Search for the cell housing the specified text and yield its (x, y) center coordinate. 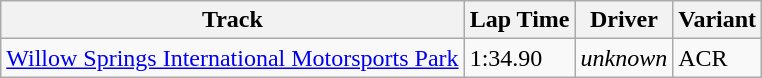
Variant (718, 20)
Lap Time (520, 20)
Willow Springs International Motorsports Park (232, 58)
ACR (718, 58)
unknown (624, 58)
Track (232, 20)
1:34.90 (520, 58)
Driver (624, 20)
